Determine the [X, Y] coordinate at the center of the cell enclosing the given text.  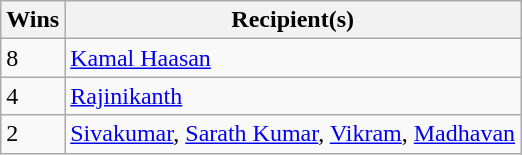
Kamal Haasan [293, 58]
Recipient(s) [293, 20]
8 [33, 58]
Rajinikanth [293, 96]
4 [33, 96]
2 [33, 134]
Wins [33, 20]
Sivakumar, Sarath Kumar, Vikram, Madhavan [293, 134]
